Provide the (x, y) coordinate of the cell's center where the given text is located.  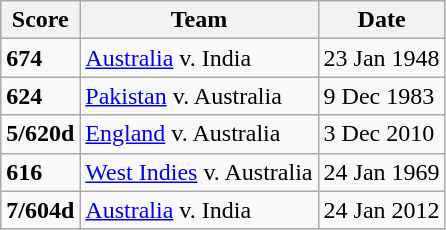
5/620d (40, 134)
Pakistan v. Australia (199, 96)
624 (40, 96)
7/604d (40, 210)
24 Jan 1969 (382, 172)
24 Jan 2012 (382, 210)
Date (382, 20)
616 (40, 172)
West Indies v. Australia (199, 172)
3 Dec 2010 (382, 134)
Score (40, 20)
23 Jan 1948 (382, 58)
9 Dec 1983 (382, 96)
England v. Australia (199, 134)
Team (199, 20)
674 (40, 58)
